Determine the [X, Y] coordinate at the center of the cell enclosing the given text.  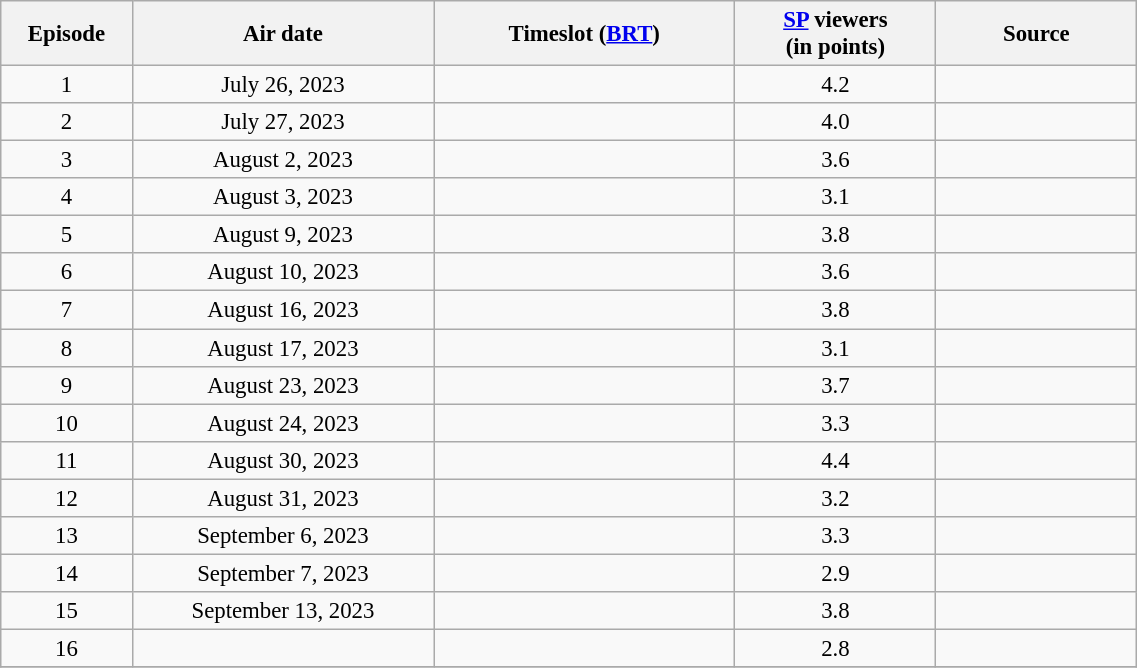
August 24, 2023 [282, 423]
September 7, 2023 [282, 573]
August 2, 2023 [282, 160]
August 3, 2023 [282, 197]
Air date [282, 34]
9 [66, 385]
14 [66, 573]
August 17, 2023 [282, 348]
11 [66, 460]
August 16, 2023 [282, 310]
16 [66, 648]
3.7 [836, 385]
July 27, 2023 [282, 122]
5 [66, 235]
Episode [66, 34]
August 31, 2023 [282, 498]
August 30, 2023 [282, 460]
6 [66, 273]
3 [66, 160]
4 [66, 197]
August 10, 2023 [282, 273]
2.9 [836, 573]
SP viewers(in points) [836, 34]
3.2 [836, 498]
2.8 [836, 648]
7 [66, 310]
12 [66, 498]
September 6, 2023 [282, 536]
2 [66, 122]
4.0 [836, 122]
Timeslot (BRT) [584, 34]
10 [66, 423]
13 [66, 536]
Source [1036, 34]
August 23, 2023 [282, 385]
4.2 [836, 85]
1 [66, 85]
July 26, 2023 [282, 85]
8 [66, 348]
August 9, 2023 [282, 235]
15 [66, 611]
4.4 [836, 460]
September 13, 2023 [282, 611]
